Return the [x, y] coordinate for the center point of the cell that contains the specified text.  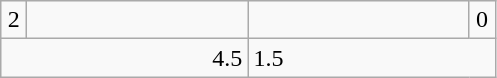
1.5 [372, 58]
4.5 [124, 58]
0 [482, 20]
2 [14, 20]
